Scan for the cell matching the given text and deliver its (X, Y) coordinate at center. 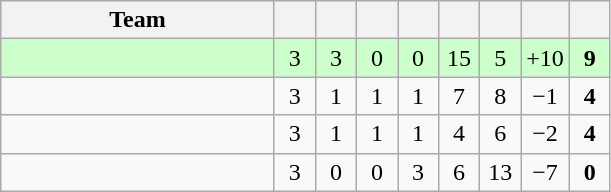
−7 (546, 172)
5 (500, 58)
+10 (546, 58)
13 (500, 172)
−1 (546, 96)
7 (460, 96)
Team (138, 20)
15 (460, 58)
−2 (546, 134)
9 (590, 58)
8 (500, 96)
